Detect which cell encompasses the target text, then output its (x, y) center coordinate. 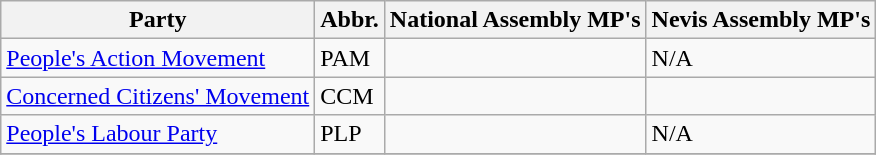
People's Action Movement (158, 58)
Abbr. (350, 20)
National Assembly MP's (515, 20)
Party (158, 20)
CCM (350, 96)
PLP (350, 134)
Concerned Citizens' Movement (158, 96)
People's Labour Party (158, 134)
Nevis Assembly MP's (761, 20)
PAM (350, 58)
